Capture the cell that displays the provided text and extract its [X, Y] central coordinate. 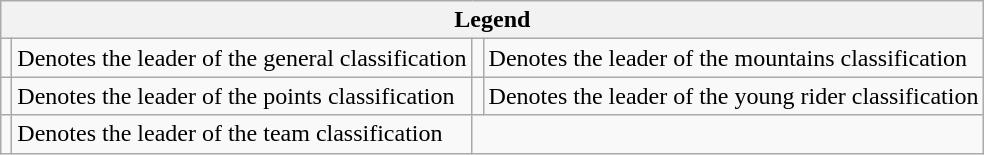
Denotes the leader of the mountains classification [734, 58]
Denotes the leader of the team classification [242, 134]
Denotes the leader of the young rider classification [734, 96]
Legend [492, 20]
Denotes the leader of the points classification [242, 96]
Denotes the leader of the general classification [242, 58]
